Scan for the cell matching the given text and deliver its [x, y] coordinate at center. 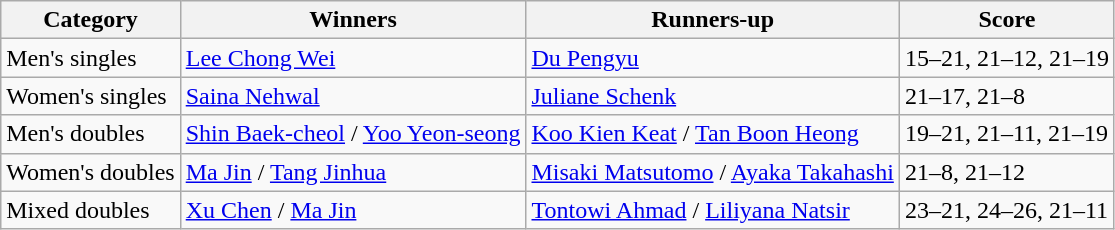
Runners-up [712, 20]
Shin Baek-cheol / Yoo Yeon-seong [353, 134]
15–21, 21–12, 21–19 [1006, 58]
Women's doubles [90, 172]
Category [90, 20]
Mixed doubles [90, 210]
Koo Kien Keat / Tan Boon Heong [712, 134]
Lee Chong Wei [353, 58]
23–21, 24–26, 21–11 [1006, 210]
Tontowi Ahmad / Liliyana Natsir [712, 210]
19–21, 21–11, 21–19 [1006, 134]
Misaki Matsutomo / Ayaka Takahashi [712, 172]
Women's singles [90, 96]
Men's singles [90, 58]
Xu Chen / Ma Jin [353, 210]
Score [1006, 20]
Du Pengyu [712, 58]
Juliane Schenk [712, 96]
Men's doubles [90, 134]
Winners [353, 20]
Saina Nehwal [353, 96]
21–17, 21–8 [1006, 96]
21–8, 21–12 [1006, 172]
Ma Jin / Tang Jinhua [353, 172]
